Identify which cell holds the provided text, then report its (x, y) central coordinate. 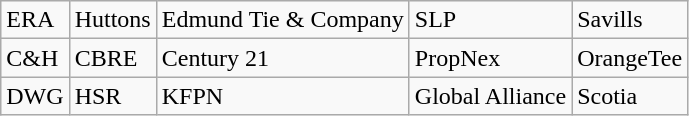
DWG (35, 96)
Edmund Tie & Company (282, 20)
HSR (112, 96)
Global Alliance (490, 96)
Century 21 (282, 58)
C&H (35, 58)
PropNex (490, 58)
Scotia (630, 96)
SLP (490, 20)
OrangeTee (630, 58)
KFPN (282, 96)
CBRE (112, 58)
Huttons (112, 20)
ERA (35, 20)
Savills (630, 20)
